Find where the given text appears and provide that cell's center as [x, y] coordinate. 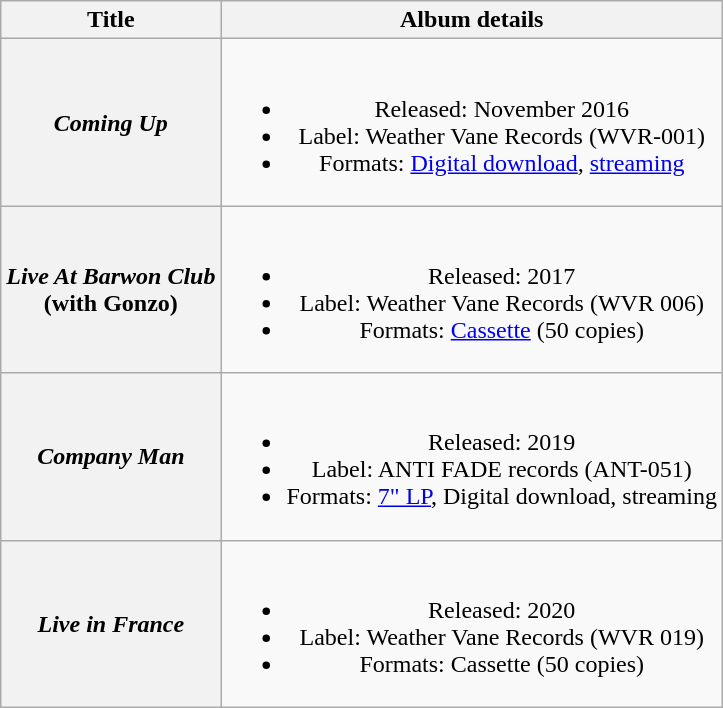
Released: November 2016Label: Weather Vane Records (WVR-001)Formats: Digital download, streaming [472, 122]
Live in France [111, 624]
Title [111, 20]
Album details [472, 20]
Company Man [111, 456]
Live At Barwon Club (with Gonzo) [111, 290]
Released: 2020Label: Weather Vane Records (WVR 019)Formats: Cassette (50 copies) [472, 624]
Released: 2017Label: Weather Vane Records (WVR 006)Formats: Cassette (50 copies) [472, 290]
Released: 2019Label: ANTI FADE records (ANT-051)Formats: 7" LP, Digital download, streaming [472, 456]
Coming Up [111, 122]
